Detect which cell encompasses the target text, then output its (x, y) center coordinate. 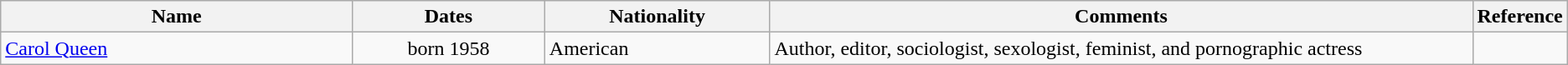
Dates (449, 17)
Comments (1121, 17)
Nationality (657, 17)
born 1958 (449, 48)
Reference (1519, 17)
Author, editor, sociologist, sexologist, feminist, and pornographic actress (1121, 48)
Carol Queen (177, 48)
Name (177, 17)
American (657, 48)
